Identify which cell holds the provided text, then report its (X, Y) central coordinate. 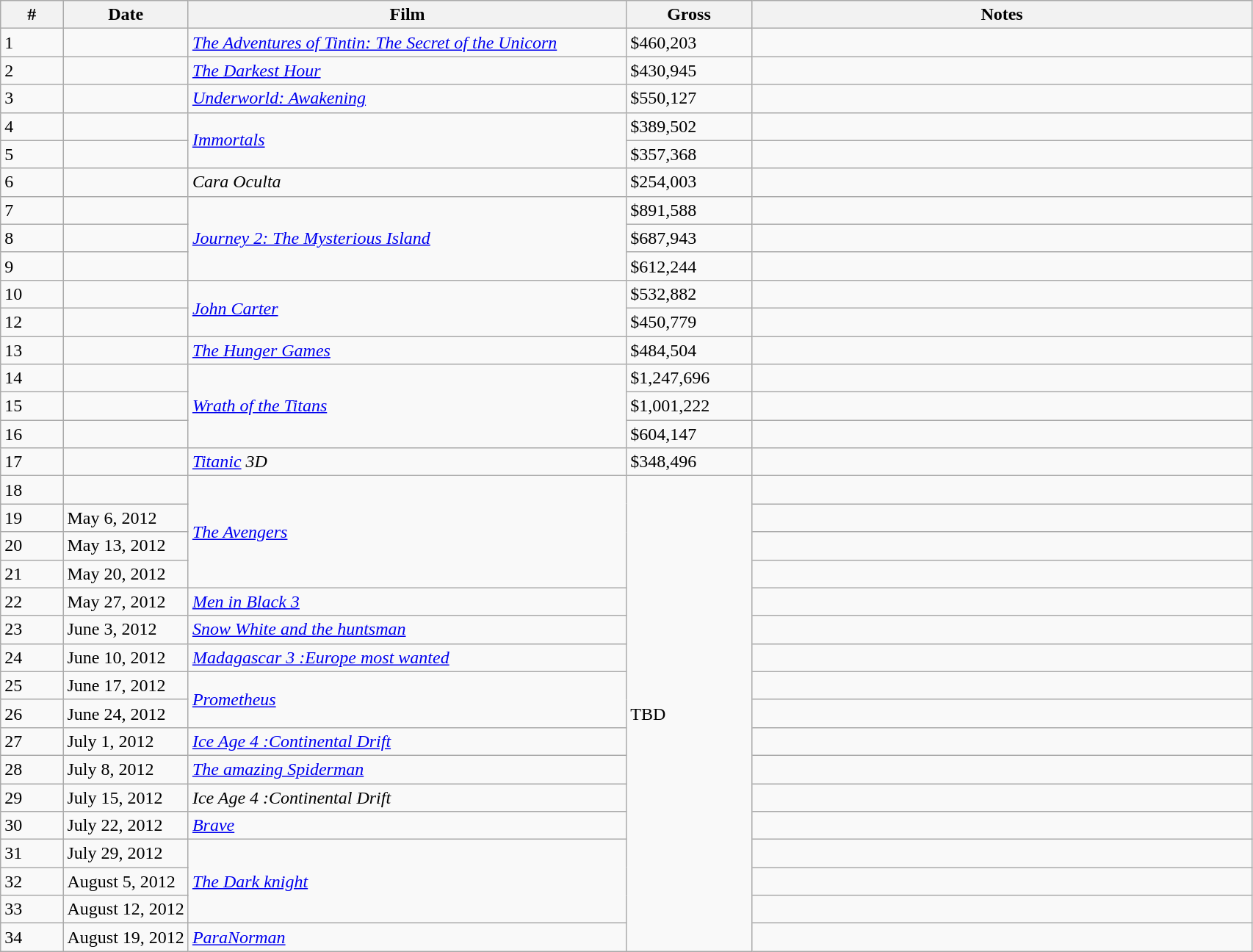
9 (32, 266)
$1,001,222 (689, 406)
August 5, 2012 (126, 881)
$254,003 (689, 182)
Journey 2: The Mysterious Island (407, 238)
The Dark knight (407, 881)
$357,368 (689, 154)
The amazing Spiderman (407, 769)
Notes (1002, 15)
$612,244 (689, 266)
$532,882 (689, 294)
17 (32, 462)
Underworld: Awakening (407, 98)
34 (32, 937)
18 (32, 490)
Gross (689, 15)
June 24, 2012 (126, 713)
21 (32, 574)
August 19, 2012 (126, 937)
8 (32, 238)
24 (32, 657)
$604,147 (689, 434)
Film (407, 15)
Prometheus (407, 699)
Brave (407, 826)
July 1, 2012 (126, 741)
July 29, 2012 (126, 854)
Snow White and the huntsman (407, 630)
13 (32, 350)
$430,945 (689, 71)
28 (32, 769)
3 (32, 98)
Date (126, 15)
$460,203 (689, 43)
July 15, 2012 (126, 797)
29 (32, 797)
6 (32, 182)
27 (32, 741)
25 (32, 685)
7 (32, 210)
Titanic 3D (407, 462)
16 (32, 434)
32 (32, 881)
30 (32, 826)
May 20, 2012 (126, 574)
ParaNorman (407, 937)
June 3, 2012 (126, 630)
The Darkest Hour (407, 71)
May 6, 2012 (126, 518)
July 8, 2012 (126, 769)
$891,588 (689, 210)
19 (32, 518)
31 (32, 854)
July 22, 2012 (126, 826)
Wrath of the Titans (407, 406)
$550,127 (689, 98)
John Carter (407, 308)
The Adventures of Tintin: The Secret of the Unicorn (407, 43)
23 (32, 630)
TBD (689, 714)
$348,496 (689, 462)
The Hunger Games (407, 350)
33 (32, 909)
26 (32, 713)
$1,247,696 (689, 378)
June 17, 2012 (126, 685)
# (32, 15)
Immortals (407, 140)
14 (32, 378)
2 (32, 71)
15 (32, 406)
12 (32, 322)
$687,943 (689, 238)
Cara Oculta (407, 182)
5 (32, 154)
Men in Black 3 (407, 602)
August 12, 2012 (126, 909)
10 (32, 294)
Madagascar 3 :Europe most wanted (407, 657)
$484,504 (689, 350)
22 (32, 602)
1 (32, 43)
May 27, 2012 (126, 602)
$389,502 (689, 126)
June 10, 2012 (126, 657)
The Avengers (407, 532)
20 (32, 546)
4 (32, 126)
$450,779 (689, 322)
May 13, 2012 (126, 546)
